Scan for the cell matching the given text and deliver its [X, Y] coordinate at center. 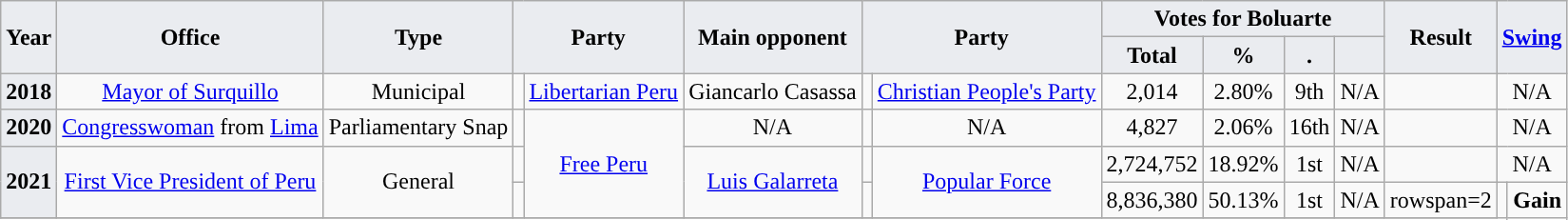
rowspan=2 [1441, 200]
First Vice President of Peru [190, 182]
Giancarlo Casassa [773, 91]
. [1309, 55]
Libertarian Peru [604, 91]
Main opponent [773, 37]
2,724,752 [1152, 164]
Luis Galarreta [773, 182]
Total [1152, 55]
9th [1309, 91]
General [418, 182]
Parliamentary Snap [418, 128]
% [1244, 55]
Free Peru [604, 164]
Type [418, 37]
50.13% [1244, 200]
Result [1441, 37]
18.92% [1244, 164]
8,836,380 [1152, 200]
2021 [29, 182]
Year [29, 37]
16th [1309, 128]
2,014 [1152, 91]
Office [190, 37]
2020 [29, 128]
Gain [1537, 200]
2.06% [1244, 128]
Mayor of Surquillo [190, 91]
Christian People's Party [987, 91]
Municipal [418, 91]
2.80% [1244, 91]
Popular Force [987, 182]
Votes for Boluarte [1243, 19]
Congresswoman from Lima [190, 128]
2018 [29, 91]
Swing [1532, 37]
4,827 [1152, 128]
